Capture the cell that displays the provided text and extract its [x, y] central coordinate. 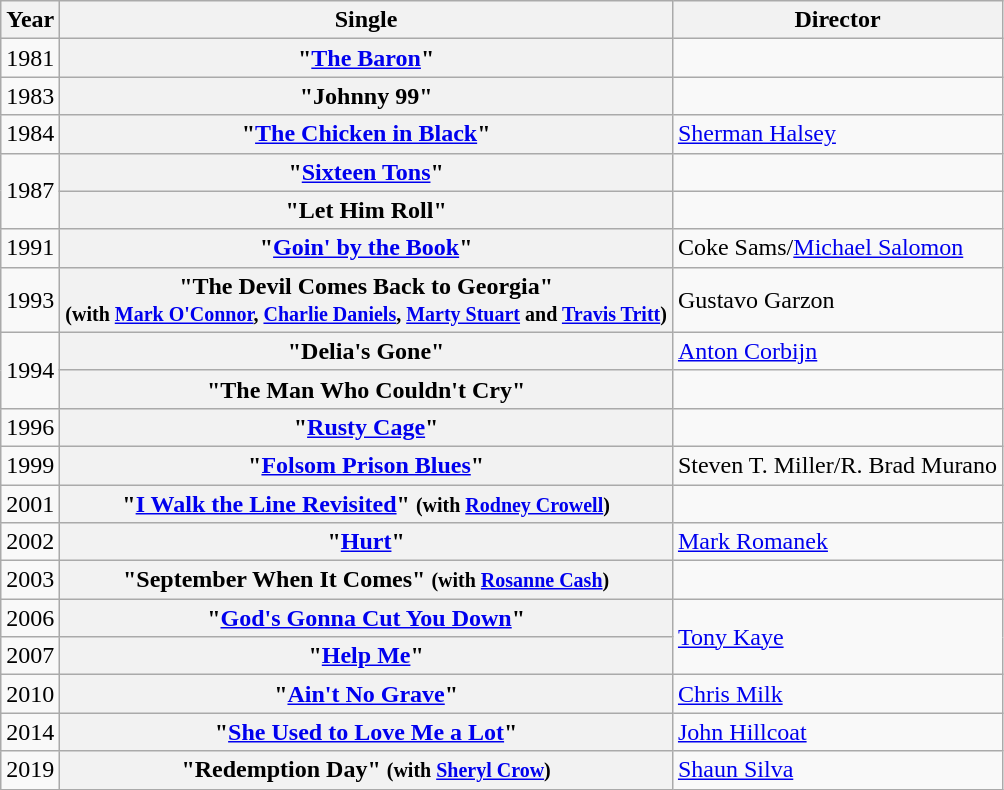
Single [366, 20]
Coke Sams/Michael Salomon [837, 248]
"The Baron" [366, 58]
Tony Kaye [837, 637]
2003 [30, 580]
John Hillcoat [837, 732]
1993 [30, 300]
2007 [30, 656]
2010 [30, 694]
"Delia's Gone" [366, 351]
2019 [30, 770]
"Johnny 99" [366, 96]
"Sixteen Tons" [366, 172]
"Hurt" [366, 542]
Year [30, 20]
Anton Corbijn [837, 351]
1983 [30, 96]
2014 [30, 732]
1991 [30, 248]
Shaun Silva [837, 770]
Mark Romanek [837, 542]
"Goin' by the Book" [366, 248]
1981 [30, 58]
"The Chicken in Black" [366, 134]
"The Devil Comes Back to Georgia"(with Mark O'Connor, Charlie Daniels, Marty Stuart and Travis Tritt) [366, 300]
Director [837, 20]
Chris Milk [837, 694]
1996 [30, 427]
Gustavo Garzon [837, 300]
"Ain't No Grave" [366, 694]
2006 [30, 618]
1984 [30, 134]
"Redemption Day" (with Sheryl Crow) [366, 770]
"Rusty Cage" [366, 427]
"September When It Comes" (with Rosanne Cash) [366, 580]
Sherman Halsey [837, 134]
2001 [30, 503]
"Let Him Roll" [366, 210]
"Help Me" [366, 656]
"I Walk the Line Revisited" (with Rodney Crowell) [366, 503]
"God's Gonna Cut You Down" [366, 618]
1999 [30, 465]
2002 [30, 542]
Steven T. Miller/R. Brad Murano [837, 465]
1994 [30, 370]
"She Used to Love Me a Lot" [366, 732]
"Folsom Prison Blues" [366, 465]
"The Man Who Couldn't Cry" [366, 389]
1987 [30, 191]
